Return (x, y) of the center of cell containing provided text 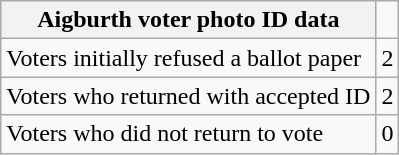
Voters who returned with accepted ID (188, 96)
Voters who did not return to vote (188, 134)
Aigburth voter photo ID data (188, 20)
0 (388, 134)
Voters initially refused a ballot paper (188, 58)
